Output the [x, y] coordinate of the center of the cell containing the given text.  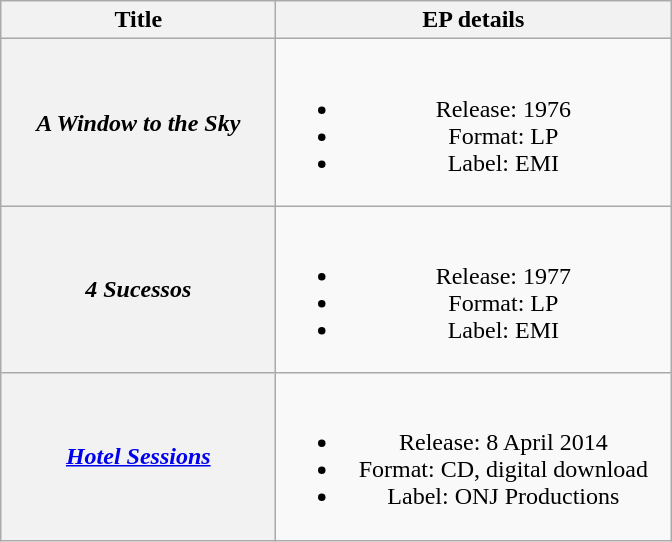
Release: 1977Format: LPLabel: EMI [474, 290]
Release: 1976Format: LPLabel: EMI [474, 122]
Release: 8 April 2014Format: CD, digital downloadLabel: ONJ Productions [474, 456]
Title [138, 20]
EP details [474, 20]
Hotel Sessions [138, 456]
A Window to the Sky [138, 122]
4 Sucessos [138, 290]
